Return (X, Y) of the center of cell containing provided text 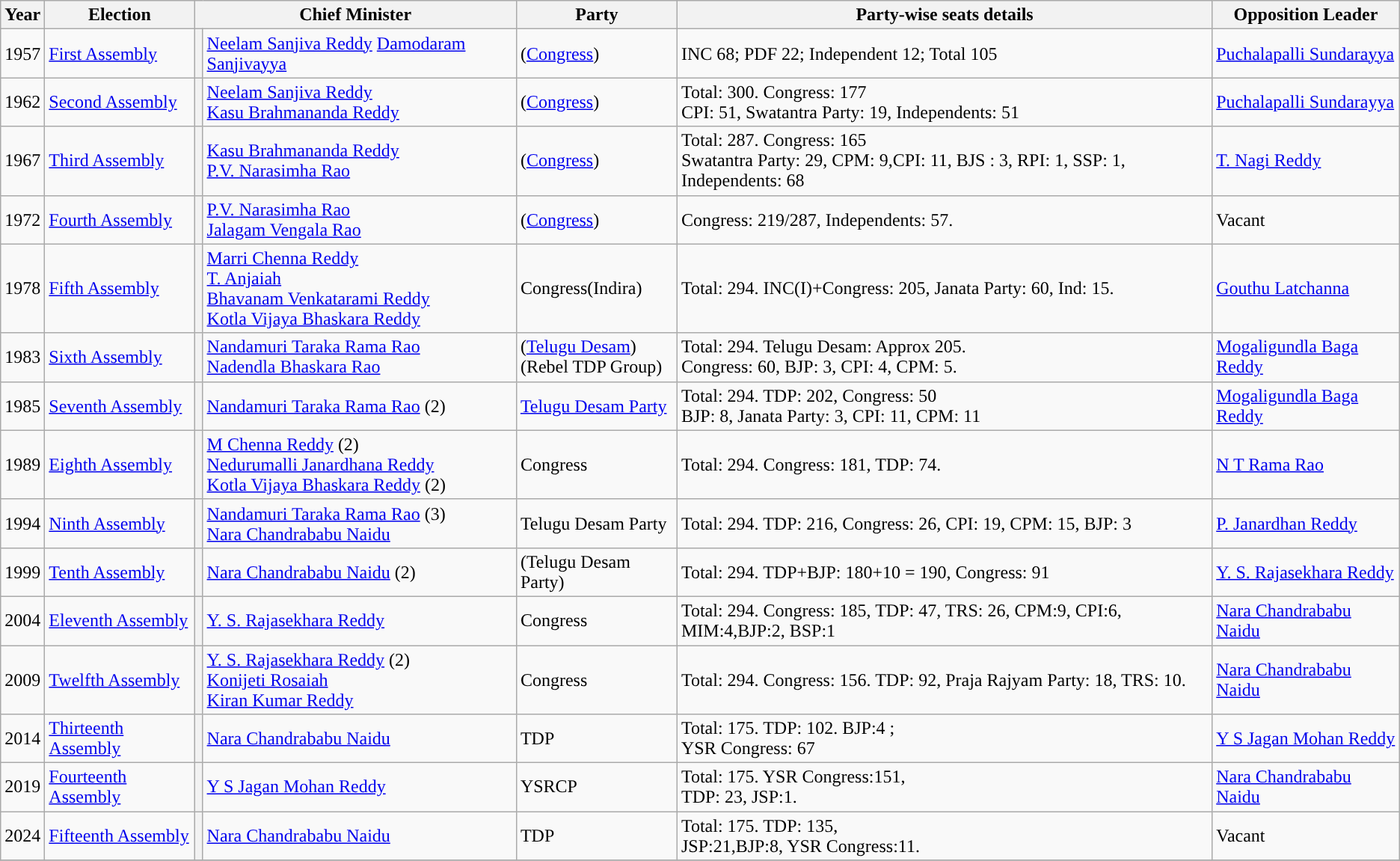
Total: 294. Congress: 185, TDP: 47, TRS: 26, CPM:9, CPI:6, MIM:4,BJP:2, BSP:1 (944, 621)
Election (120, 15)
1983 (22, 358)
1994 (22, 524)
Neelam Sanjiva Reddy Damodaram Sanjivayya (359, 54)
Neelam Sanjiva ReddyKasu Brahmananda Reddy (359, 102)
Fifth Assembly (120, 289)
Nandamuri Taraka Rama Rao Nadendla Bhaskara Rao (359, 358)
(Telugu Desam Party) (597, 572)
Thirteenth Assembly (120, 739)
Congress(Indira) (597, 289)
1967 (22, 161)
Party-wise seats details (944, 15)
Total: 294. Telugu Desam: Approx 205. Congress: 60, BJP: 3, CPI: 4, CPM: 5. (944, 358)
T. Nagi Reddy (1306, 161)
2014 (22, 739)
1978 (22, 289)
Seventh Assembly (120, 405)
Congress: 219/287, Independents: 57. (944, 220)
Fourth Assembly (120, 220)
YSRCP (597, 787)
(Telugu Desam) (Rebel TDP Group) (597, 358)
M Chenna Reddy (2)Nedurumalli Janardhana ReddyKotla Vijaya Bhaskara Reddy (2) (359, 465)
Total: 175. TDP: 135, JSP:21,BJP:8, YSR Congress:11. (944, 836)
Second Assembly (120, 102)
1972 (22, 220)
Ninth Assembly (120, 524)
1957 (22, 54)
N T Rama Rao (1306, 465)
1999 (22, 572)
1985 (22, 405)
Year (22, 15)
First Assembly (120, 54)
Total: 294. TDP: 216, Congress: 26, CPI: 19, CPM: 15, BJP: 3 (944, 524)
Sixth Assembly (120, 358)
Party (597, 15)
Total: 175. YSR Congress:151, TDP: 23, JSP:1. (944, 787)
INC 68; PDF 22; Independent 12; Total 105 (944, 54)
Y. S. Rajasekhara Reddy (2)Konijeti RosaiahKiran Kumar Reddy (359, 679)
1989 (22, 465)
Total: 300. Congress: 177 CPI: 51, Swatantra Party: 19, Independents: 51 (944, 102)
Nara Chandrababu Naidu (2) (359, 572)
2004 (22, 621)
2024 (22, 836)
Eleventh Assembly (120, 621)
Eighth Assembly (120, 465)
2019 (22, 787)
Marri Chenna ReddyT. AnjaiahBhavanam Venkatarami ReddyKotla Vijaya Bhaskara Reddy (359, 289)
Tenth Assembly (120, 572)
Nandamuri Taraka Rama Rao (3)Nara Chandrababu Naidu (359, 524)
Nandamuri Taraka Rama Rao (2) (359, 405)
Total: 294. TDP: 202, Congress: 50 BJP: 8, Janata Party: 3, CPI: 11, CPM: 11 (944, 405)
P.V. Narasimha RaoJalagam Vengala Rao (359, 220)
P. Janardhan Reddy (1306, 524)
Kasu Brahmananda ReddyP.V. Narasimha Rao (359, 161)
Total: 175. TDP: 102. BJP:4 ; YSR Congress: 67 (944, 739)
Twelfth Assembly (120, 679)
Fifteenth Assembly (120, 836)
1962 (22, 102)
Fourteenth Assembly (120, 787)
Chief Minister (355, 15)
Total: 294. TDP+BJP: 180+10 = 190, Congress: 91 (944, 572)
Total: 294. Congress: 156. TDP: 92, Praja Rajyam Party: 18, TRS: 10. (944, 679)
Gouthu Latchanna (1306, 289)
Third Assembly (120, 161)
Total: 294. INC(I)+Congress: 205, Janata Party: 60, Ind: 15. (944, 289)
2009 (22, 679)
Total: 294. Congress: 181, TDP: 74. (944, 465)
Total: 287. Congress: 165 Swatantra Party: 29, CPM: 9,CPI: 11, BJS : 3, RPI: 1, SSP: 1, Independents: 68 (944, 161)
Opposition Leader (1306, 15)
